Determine the (x, y) coordinate at the center of the cell enclosing the given text.  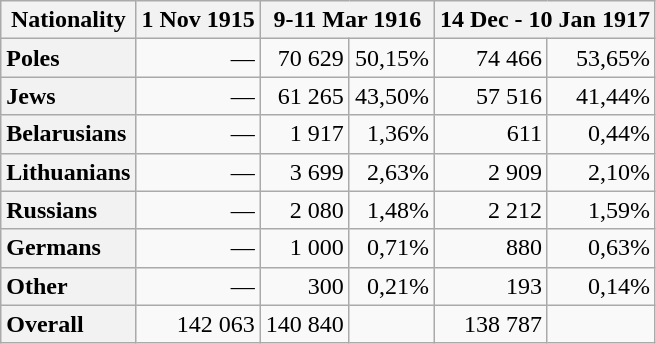
Germans (68, 248)
1 000 (304, 248)
880 (490, 248)
Russians (68, 210)
41,44% (601, 96)
Belarusians (68, 134)
53,65% (601, 58)
1,48% (392, 210)
14 Dec - 10 Jan 1917 (544, 20)
2 080 (304, 210)
0,44% (601, 134)
Nationality (68, 20)
Jews (68, 96)
57 516 (490, 96)
Lithuanians (68, 172)
0,21% (392, 286)
74 466 (490, 58)
2,63% (392, 172)
300 (304, 286)
9-11 Mar 1916 (347, 20)
70 629 (304, 58)
1 917 (304, 134)
Other (68, 286)
611 (490, 134)
2 909 (490, 172)
1 Nov 1915 (198, 20)
138 787 (490, 324)
0,71% (392, 248)
0,63% (601, 248)
0,14% (601, 286)
1,59% (601, 210)
50,15% (392, 58)
3 699 (304, 172)
Poles (68, 58)
Overall (68, 324)
2 212 (490, 210)
193 (490, 286)
43,50% (392, 96)
140 840 (304, 324)
2,10% (601, 172)
61 265 (304, 96)
1,36% (392, 134)
142 063 (198, 324)
